For the text-containing cell, return its midpoint in (X, Y) coordinate format. 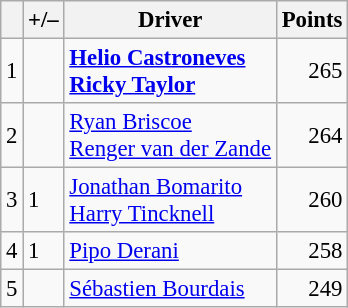
Sébastien Bourdais (170, 289)
258 (312, 251)
Driver (170, 20)
Points (312, 20)
Ryan Briscoe Renger van der Zande (170, 136)
Jonathan Bomarito Harry Tincknell (170, 200)
Helio Castroneves Ricky Taylor (170, 72)
Pipo Derani (170, 251)
5 (12, 289)
4 (12, 251)
260 (312, 200)
264 (312, 136)
265 (312, 72)
249 (312, 289)
+/– (44, 20)
3 (12, 200)
2 (12, 136)
